For the text-containing cell, return its midpoint in (x, y) coordinate format. 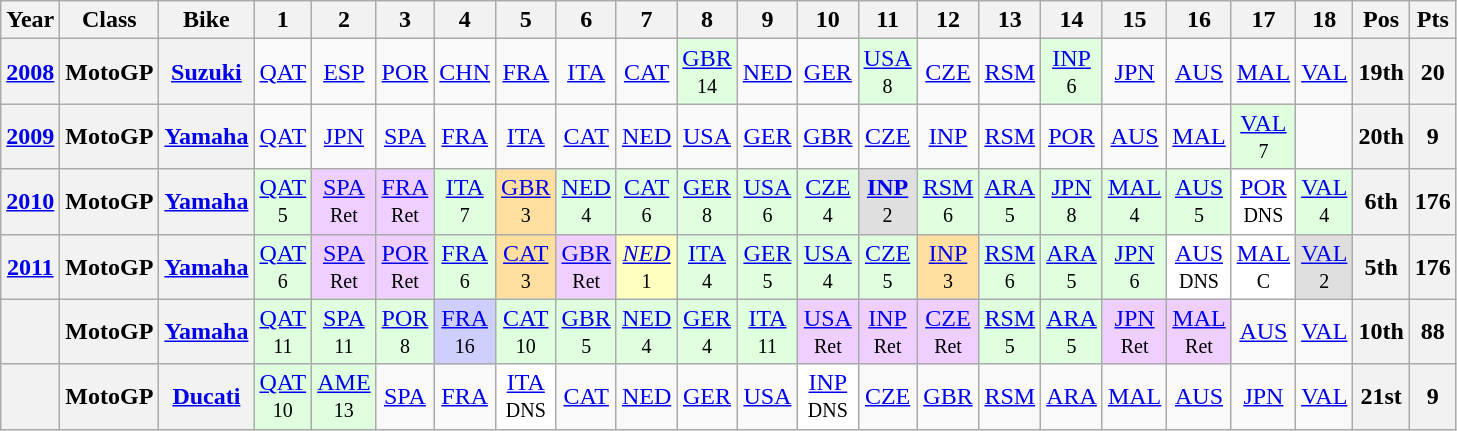
Class (110, 20)
GBR5 (586, 332)
18 (1324, 20)
JPN6 (1134, 266)
19th (1381, 72)
QAT6 (283, 266)
ITADNS (526, 396)
INP (948, 136)
QAT11 (283, 332)
20 (1432, 72)
AME13 (344, 396)
SPA11 (344, 332)
21st (1381, 396)
INPRet (888, 332)
JPN8 (1072, 202)
FRARet (405, 202)
CHN (465, 72)
ITA4 (707, 266)
ESP (344, 72)
USA8 (888, 72)
ARA (1072, 396)
CZE4 (828, 202)
MALRet (1199, 332)
Year (30, 20)
RSM5 (1010, 332)
17 (1263, 20)
88 (1432, 332)
8 (707, 20)
Bike (206, 20)
2008 (30, 72)
GER4 (707, 332)
15 (1134, 20)
Suzuki (206, 72)
NED1 (646, 266)
GBR14 (707, 72)
14 (1072, 20)
CAT3 (526, 266)
16 (1199, 20)
VAL4 (1324, 202)
VAL2 (1324, 266)
10 (828, 20)
Pts (1432, 20)
MALC (1263, 266)
2011 (30, 266)
6th (1381, 202)
USARet (828, 332)
CZERet (948, 332)
FRA6 (465, 266)
5th (1381, 266)
3 (405, 20)
CZE5 (888, 266)
4 (465, 20)
POR8 (405, 332)
ITA11 (767, 332)
MAL4 (1134, 202)
7 (646, 20)
PORDNS (1263, 202)
GBRRet (586, 266)
GER5 (767, 266)
INP6 (1072, 72)
GBR3 (526, 202)
GER8 (707, 202)
2010 (30, 202)
QAT5 (283, 202)
13 (1010, 20)
INP3 (948, 266)
INPDNS (828, 396)
6 (586, 20)
2009 (30, 136)
USA6 (767, 202)
CAT10 (526, 332)
JPNRet (1134, 332)
FRA16 (465, 332)
AUS5 (1199, 202)
Ducati (206, 396)
5 (526, 20)
20th (1381, 136)
QAT10 (283, 396)
11 (888, 20)
INP2 (888, 202)
Pos (1381, 20)
CAT6 (646, 202)
2 (344, 20)
PORRet (405, 266)
1 (283, 20)
VAL7 (1263, 136)
12 (948, 20)
AUSDNS (1199, 266)
ITA7 (465, 202)
USA4 (828, 266)
10th (1381, 332)
